From the cell containing the given text, extract its center point as (X, Y) coordinate. 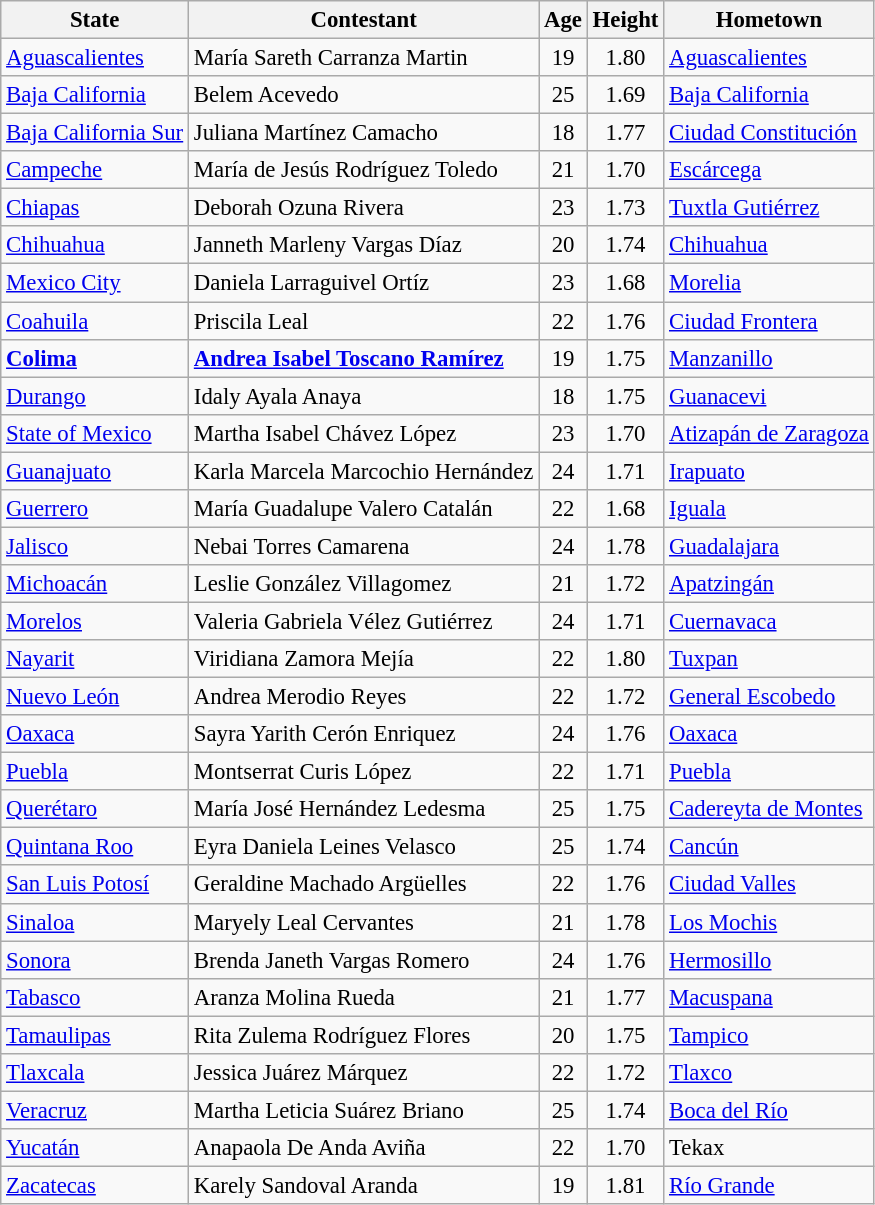
Atizapán de Zaragoza (769, 433)
Height (625, 20)
Boca del Río (769, 1110)
Martha Isabel Chávez López (364, 433)
Contestant (364, 20)
María de Jesús Rodríguez Toledo (364, 170)
Chiapas (95, 208)
Guadalajara (769, 546)
Martha Leticia Suárez Briano (364, 1110)
Nayarit (95, 659)
Karla Marcela Marcochio Hernández (364, 471)
Michoacán (95, 584)
Daniela Larraguivel Ortíz (364, 283)
Tlaxcala (95, 1073)
Escárcega (769, 170)
Durango (95, 396)
Tekax (769, 1148)
San Luis Potosí (95, 885)
Guanajuato (95, 471)
Cancún (769, 847)
Morelos (95, 621)
Ciudad Frontera (769, 321)
Manzanillo (769, 358)
Hometown (769, 20)
Karely Sandoval Aranda (364, 1185)
Irapuato (769, 471)
Idaly Ayala Anaya (364, 396)
Juliana Martínez Camacho (364, 133)
Querétaro (95, 809)
Nebai Torres Camarena (364, 546)
Tuxpan (769, 659)
Tuxtla Gutiérrez (769, 208)
María José Hernández Ledesma (364, 809)
Veracruz (95, 1110)
State (95, 20)
Nuevo León (95, 697)
María Guadalupe Valero Catalán (364, 509)
Priscila Leal (364, 321)
Andrea Isabel Toscano Ramírez (364, 358)
Viridiana Zamora Mejía (364, 659)
Hermosillo (769, 960)
1.69 (625, 95)
Sayra Yarith Cerón Enriquez (364, 734)
Eyra Daniela Leines Velasco (364, 847)
Cadereyta de Montes (769, 809)
Brenda Janeth Vargas Romero (364, 960)
Jessica Juárez Márquez (364, 1073)
Aranza Molina Rueda (364, 997)
Colima (95, 358)
Tampico (769, 1035)
Guerrero (95, 509)
Janneth Marleny Vargas Díaz (364, 245)
Cuernavaca (769, 621)
State of Mexico (95, 433)
Ciudad Constitución (769, 133)
Geraldine Machado Argüelles (364, 885)
Deborah Ozuna Rivera (364, 208)
Sinaloa (95, 922)
Age (564, 20)
Macuspana (769, 997)
Tlaxco (769, 1073)
Apatzingán (769, 584)
Quintana Roo (95, 847)
Río Grande (769, 1185)
Valeria Gabriela Vélez Gutiérrez (364, 621)
Campeche (95, 170)
Andrea Merodio Reyes (364, 697)
1.81 (625, 1185)
1.73 (625, 208)
Mexico City (95, 283)
Montserrat Curis López (364, 772)
Yucatán (95, 1148)
Zacatecas (95, 1185)
Coahuila (95, 321)
Tamaulipas (95, 1035)
Belem Acevedo (364, 95)
Rita Zulema Rodríguez Flores (364, 1035)
Guanacevi (769, 396)
Los Mochis (769, 922)
María Sareth Carranza Martin (364, 58)
General Escobedo (769, 697)
Jalisco (95, 546)
Maryely Leal Cervantes (364, 922)
Sonora (95, 960)
Anapaola De Anda Aviña (364, 1148)
Leslie González Villagomez (364, 584)
Baja California Sur (95, 133)
Iguala (769, 509)
Tabasco (95, 997)
Ciudad Valles (769, 885)
Morelia (769, 283)
